Provide the (X, Y) coordinate of the cell's center where the given text is located.  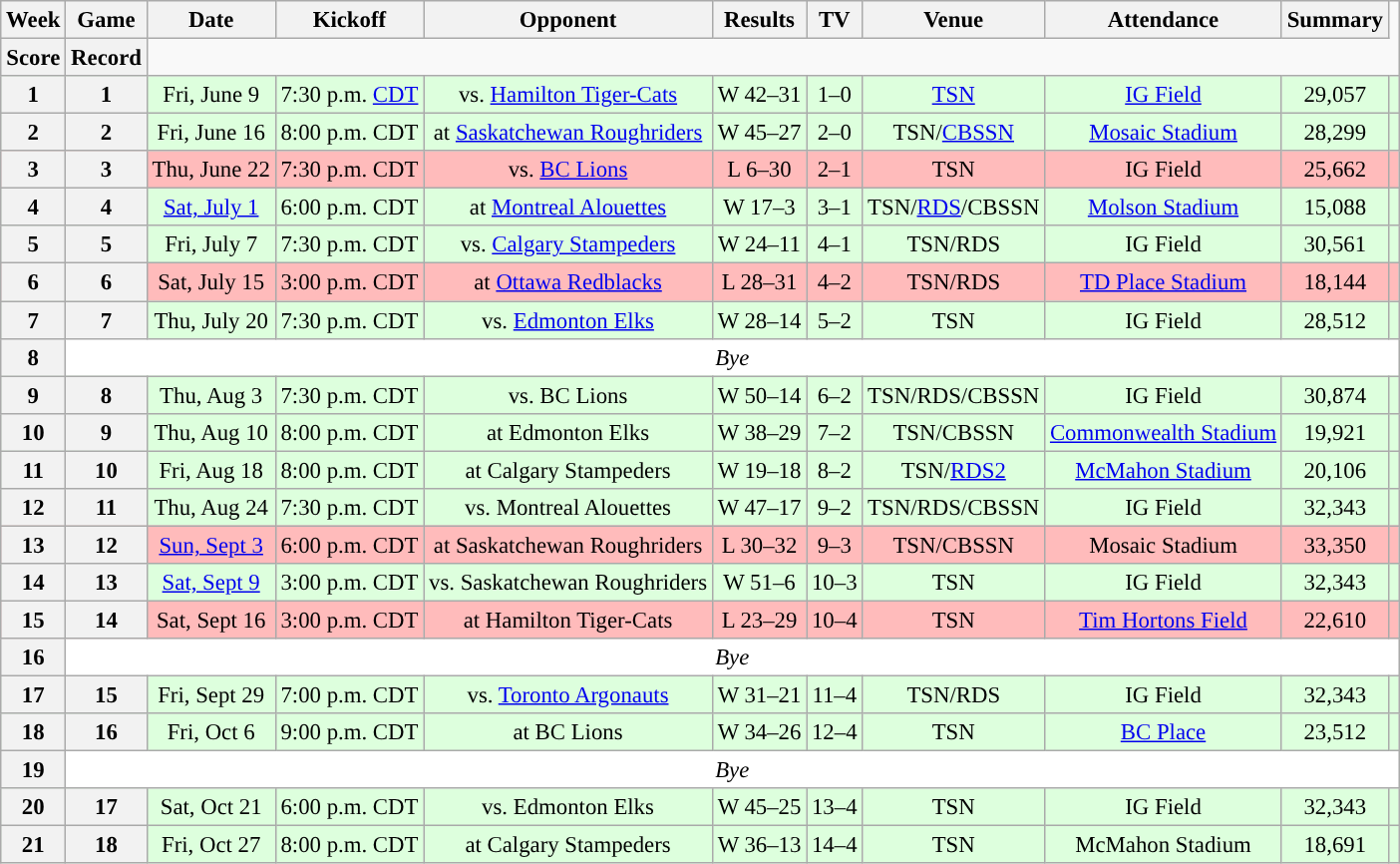
TV (835, 20)
W 38–29 (759, 432)
Fri, July 7 (211, 244)
Thu, July 20 (211, 320)
7:00 p.m. CDT (349, 695)
L 23–29 (759, 620)
1–0 (835, 95)
L 6–30 (759, 170)
Fri, Oct 6 (211, 732)
Commonwealth Stadium (1164, 432)
19,921 (1334, 432)
Thu, Aug 10 (211, 432)
Opponent (568, 20)
W 28–14 (759, 320)
2–0 (835, 133)
Sat, Sept 9 (211, 583)
5–2 (835, 320)
Thu, Aug 24 (211, 508)
Molson Stadium (1164, 208)
Week (34, 20)
20 (34, 807)
W 19–18 (759, 470)
L 30–32 (759, 545)
3–1 (835, 208)
W 47–17 (759, 508)
Tim Hortons Field (1164, 620)
vs. Hamilton Tiger-Cats (568, 95)
25,662 (1334, 170)
vs. Calgary Stampeders (568, 244)
22,610 (1334, 620)
vs. Saskatchewan Roughriders (568, 583)
Sat, July 15 (211, 282)
Sat, Oct 21 (211, 807)
21 (34, 845)
10–3 (835, 583)
33,350 (1334, 545)
19 (34, 770)
Sat, Sept 16 (211, 620)
TD Place Stadium (1164, 282)
Sun, Sept 3 (211, 545)
Game (106, 20)
Results (759, 20)
23,512 (1334, 732)
30,874 (1334, 395)
18,691 (1334, 845)
W 24–11 (759, 244)
at Hamilton Tiger-Cats (568, 620)
30,561 (1334, 244)
Score (34, 58)
BC Place (1164, 732)
L 28–31 (759, 282)
Summary (1334, 20)
28,512 (1334, 320)
18,144 (1334, 282)
8–2 (835, 470)
Fri, June 16 (211, 133)
Venue (953, 20)
vs. Montreal Alouettes (568, 508)
Fri, Oct 27 (211, 845)
Fri, Aug 18 (211, 470)
at Edmonton Elks (568, 432)
9–3 (835, 545)
11–4 (835, 695)
W 51–6 (759, 583)
12–4 (835, 732)
W 36–13 (759, 845)
W 45–27 (759, 133)
29,057 (1334, 95)
14–4 (835, 845)
28,299 (1334, 133)
4–2 (835, 282)
Record (106, 58)
20,106 (1334, 470)
10–4 (835, 620)
at Ottawa Redblacks (568, 282)
Fri, Sept 29 (211, 695)
7–2 (835, 432)
9:00 p.m. CDT (349, 732)
TSN/RDS2 (953, 470)
Sat, July 1 (211, 208)
Thu, Aug 3 (211, 395)
W 50–14 (759, 395)
2–1 (835, 170)
15,088 (1334, 208)
W 34–26 (759, 732)
9–2 (835, 508)
13–4 (835, 807)
at Montreal Alouettes (568, 208)
4–1 (835, 244)
W 45–25 (759, 807)
at BC Lions (568, 732)
6–2 (835, 395)
Fri, June 9 (211, 95)
Date (211, 20)
Kickoff (349, 20)
W 17–3 (759, 208)
vs. Toronto Argonauts (568, 695)
Attendance (1164, 20)
W 42–31 (759, 95)
W 31–21 (759, 695)
Thu, June 22 (211, 170)
